Output the (X, Y) coordinate of the center of the cell containing the given text.  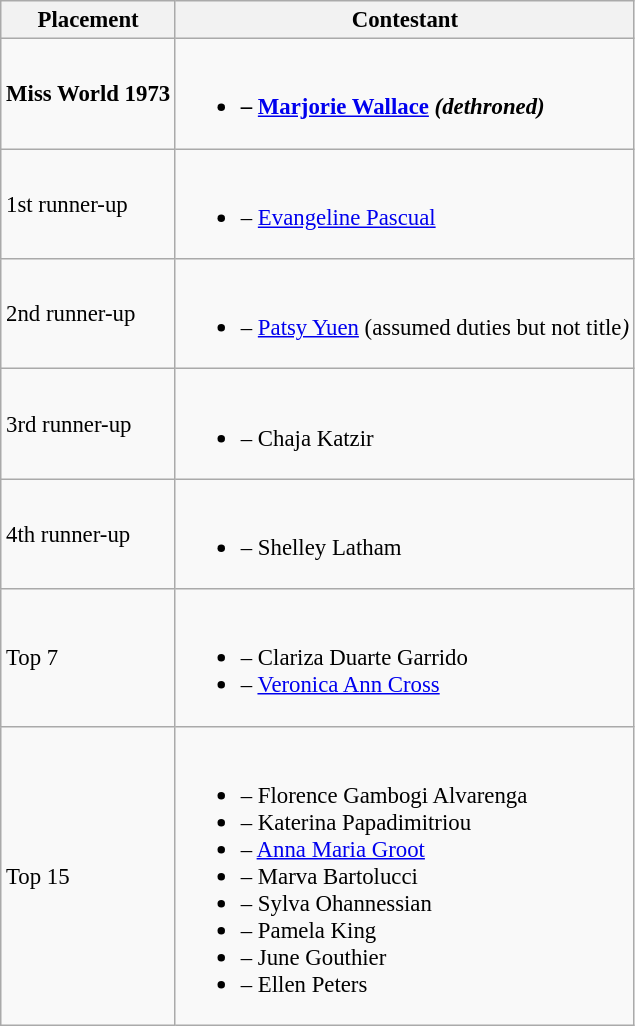
– Marjorie Wallace (dethroned) (404, 94)
– Patsy Yuen (assumed duties but not title) (404, 314)
1st runner-up (88, 204)
Top 15 (88, 876)
– Clariza Duarte Garrido – Veronica Ann Cross (404, 658)
– Shelley Latham (404, 534)
2nd runner-up (88, 314)
– Chaja Katzir (404, 424)
Miss World 1973 (88, 94)
Top 7 (88, 658)
Contestant (404, 20)
Placement (88, 20)
3rd runner-up (88, 424)
4th runner-up (88, 534)
– Evangeline Pascual (404, 204)
